Capture the cell that displays the provided text and extract its (x, y) central coordinate. 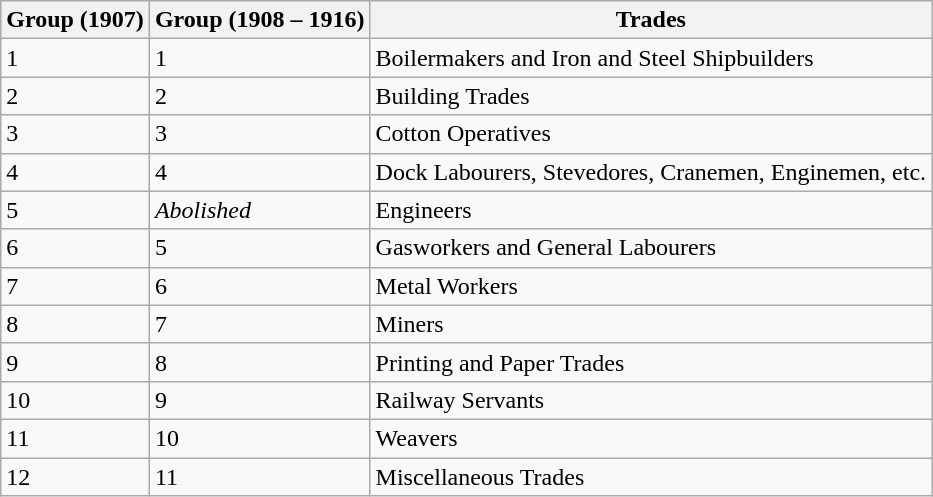
12 (76, 477)
Dock Labourers, Stevedores, Cranemen, Enginemen, etc. (651, 172)
Trades (651, 20)
Railway Servants (651, 400)
Miscellaneous Trades (651, 477)
Boilermakers and Iron and Steel Shipbuilders (651, 58)
Abolished (260, 210)
Weavers (651, 438)
Group (1908 – 1916) (260, 20)
Printing and Paper Trades (651, 362)
Engineers (651, 210)
Cotton Operatives (651, 134)
Group (1907) (76, 20)
Miners (651, 324)
Gasworkers and General Labourers (651, 248)
Metal Workers (651, 286)
Building Trades (651, 96)
